Detect which cell encompasses the target text, then output its [X, Y] center coordinate. 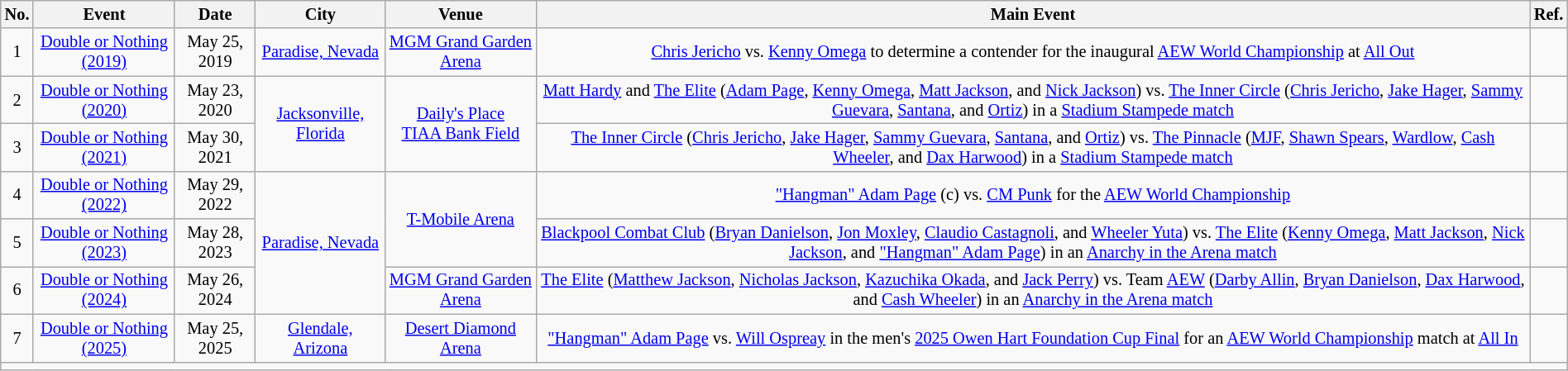
"Hangman" Adam Page (c) vs. CM Punk for the AEW World Championship [1033, 195]
Double or Nothing (2020) [104, 100]
Ref. [1548, 14]
Venue [461, 14]
6 [17, 290]
Daily's PlaceTIAA Bank Field [461, 124]
May 25, 2019 [215, 52]
Chris Jericho vs. Kenny Omega to determine a contender for the inaugural AEW World Championship at All Out [1033, 52]
Double or Nothing (2025) [104, 338]
May 28, 2023 [215, 243]
May 25, 2025 [215, 338]
May 30, 2021 [215, 147]
"Hangman" Adam Page vs. Will Ospreay in the men's 2025 Owen Hart Foundation Cup Final for an AEW World Championship match at All In [1033, 338]
Double or Nothing (2024) [104, 290]
1 [17, 52]
5 [17, 243]
T-Mobile Arena [461, 218]
Double or Nothing (2023) [104, 243]
Event [104, 14]
4 [17, 195]
2 [17, 100]
7 [17, 338]
City [321, 14]
May 29, 2022 [215, 195]
3 [17, 147]
Jacksonville, Florida [321, 124]
Date [215, 14]
Desert Diamond Arena [461, 338]
Glendale, Arizona [321, 338]
Double or Nothing (2022) [104, 195]
Double or Nothing (2021) [104, 147]
No. [17, 14]
Main Event [1033, 14]
May 26, 2024 [215, 290]
May 23, 2020 [215, 100]
Double or Nothing (2019) [104, 52]
